Extract the (X, Y) coordinate from the center of the cell holding the provided text.  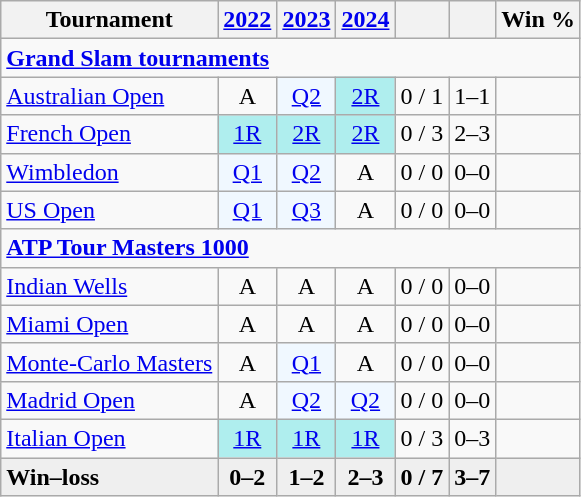
0 / 7 (422, 477)
0 / 1 (422, 96)
Win % (538, 20)
Australian Open (110, 96)
2022 (248, 20)
Wimbledon (110, 172)
Grand Slam tournaments (291, 58)
2023 (306, 20)
ATP Tour Masters 1000 (291, 248)
Indian Wells (110, 286)
Q3 (306, 210)
Monte-Carlo Masters (110, 362)
Tournament (110, 20)
French Open (110, 134)
0–2 (248, 477)
2024 (366, 20)
1–1 (472, 96)
Win–loss (110, 477)
0–3 (472, 438)
Miami Open (110, 324)
Madrid Open (110, 400)
Italian Open (110, 438)
US Open (110, 210)
3–7 (472, 477)
1–2 (306, 477)
